Pinpoint the cell where the given text exists, returning its (X, Y) midpoint coordinate. 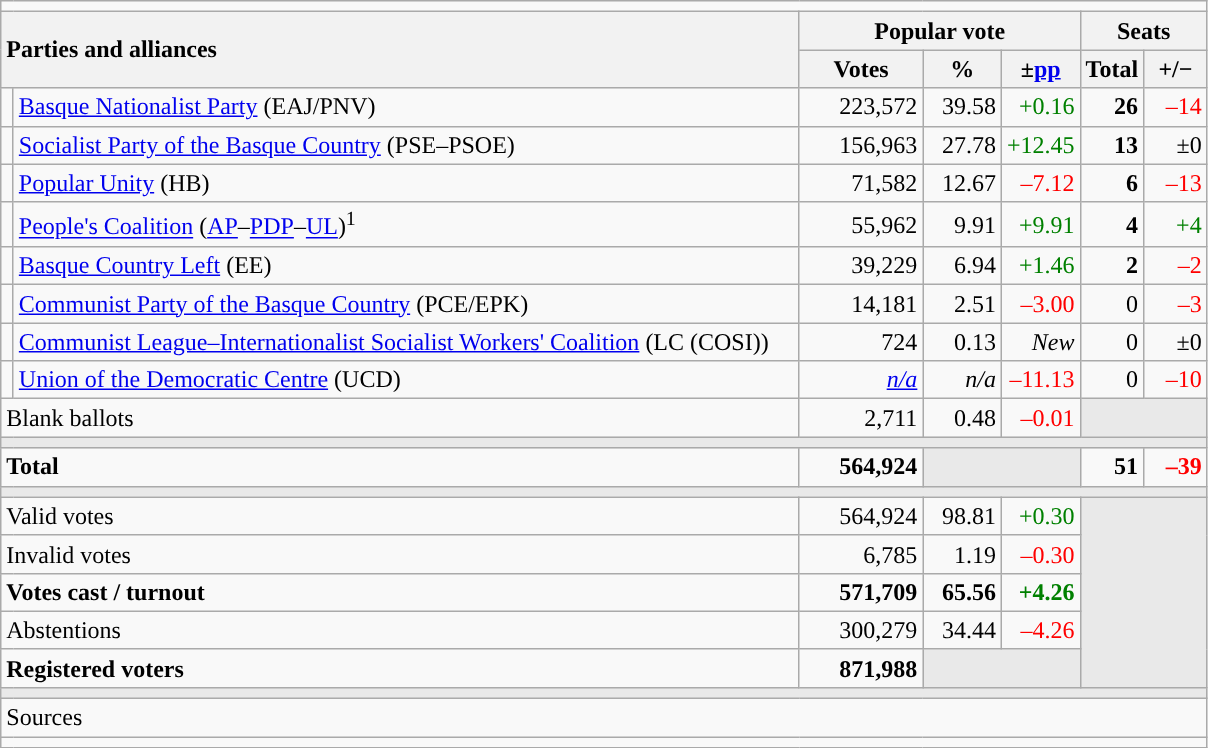
71,582 (861, 183)
Socialist Party of the Basque Country (PSE–PSOE) (406, 145)
65.56 (962, 592)
1.19 (962, 554)
6.94 (962, 266)
–4.26 (1040, 630)
+12.45 (1040, 145)
2.51 (962, 304)
Blank ballots (400, 418)
–2 (1176, 266)
51 (1112, 467)
+/− (1176, 69)
Votes (861, 69)
Communist League–Internationalist Socialist Workers' Coalition (LC (COSI)) (406, 342)
12.67 (962, 183)
+0.16 (1040, 107)
+1.46 (1040, 266)
0.13 (962, 342)
% (962, 69)
–11.13 (1040, 380)
571,709 (861, 592)
+4 (1176, 224)
0.48 (962, 418)
Popular vote (940, 31)
Votes cast / turnout (400, 592)
6 (1112, 183)
–39 (1176, 467)
300,279 (861, 630)
13 (1112, 145)
871,988 (861, 668)
People's Coalition (AP–PDP–UL)1 (406, 224)
26 (1112, 107)
724 (861, 342)
223,572 (861, 107)
Valid votes (400, 516)
New (1040, 342)
2,711 (861, 418)
Abstentions (400, 630)
±pp (1040, 69)
Basque Country Left (EE) (406, 266)
2 (1112, 266)
+9.91 (1040, 224)
–7.12 (1040, 183)
4 (1112, 224)
98.81 (962, 516)
–0.01 (1040, 418)
Union of the Democratic Centre (UCD) (406, 380)
39,229 (861, 266)
–13 (1176, 183)
6,785 (861, 554)
Popular Unity (HB) (406, 183)
27.78 (962, 145)
Invalid votes (400, 554)
Basque Nationalist Party (EAJ/PNV) (406, 107)
34.44 (962, 630)
55,962 (861, 224)
14,181 (861, 304)
+0.30 (1040, 516)
–0.30 (1040, 554)
–3.00 (1040, 304)
–3 (1176, 304)
Communist Party of the Basque Country (PCE/EPK) (406, 304)
Registered voters (400, 668)
9.91 (962, 224)
156,963 (861, 145)
39.58 (962, 107)
Sources (604, 718)
Parties and alliances (400, 50)
–10 (1176, 380)
Seats (1144, 31)
+4.26 (1040, 592)
–14 (1176, 107)
